Identify which cell holds the provided text, then report its (X, Y) central coordinate. 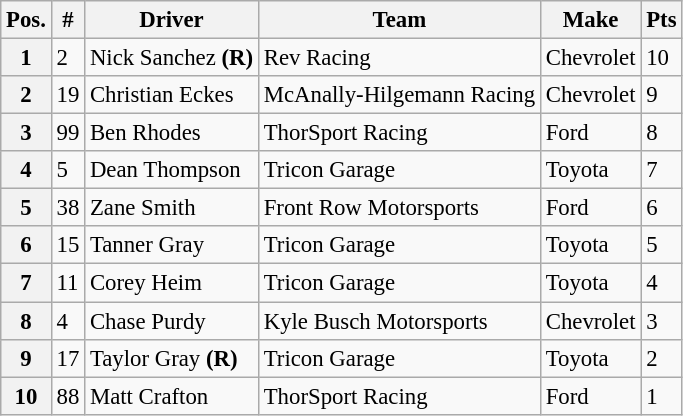
Driver (172, 20)
38 (68, 208)
11 (68, 283)
Rev Racing (399, 58)
19 (68, 95)
Pos. (26, 20)
Christian Eckes (172, 95)
Chase Purdy (172, 321)
Taylor Gray (R) (172, 358)
Kyle Busch Motorsports (399, 321)
McAnally-Hilgemann Racing (399, 95)
Matt Crafton (172, 396)
Front Row Motorsports (399, 208)
Make (590, 20)
Ben Rhodes (172, 133)
88 (68, 396)
# (68, 20)
99 (68, 133)
Zane Smith (172, 208)
15 (68, 245)
Tanner Gray (172, 245)
17 (68, 358)
Team (399, 20)
Corey Heim (172, 283)
Pts (662, 20)
Dean Thompson (172, 170)
Nick Sanchez (R) (172, 58)
